For the text-containing cell, return its midpoint in [X, Y] coordinate format. 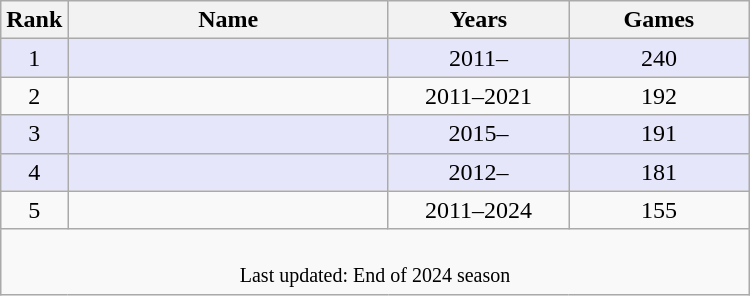
2011–2021 [478, 96]
Name [228, 20]
2012– [478, 172]
Rank [34, 20]
3 [34, 134]
240 [660, 58]
Years [478, 20]
192 [660, 96]
2011–2024 [478, 210]
Last updated: End of 2024 season [375, 262]
Games [660, 20]
191 [660, 134]
181 [660, 172]
155 [660, 210]
2 [34, 96]
4 [34, 172]
1 [34, 58]
2015– [478, 134]
5 [34, 210]
2011– [478, 58]
